Extract the [X, Y] coordinate from the center of the cell holding the provided text.  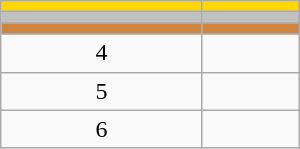
5 [102, 91]
6 [102, 129]
4 [102, 53]
